Provide the (X, Y) coordinate of the cell's center where the given text is located.  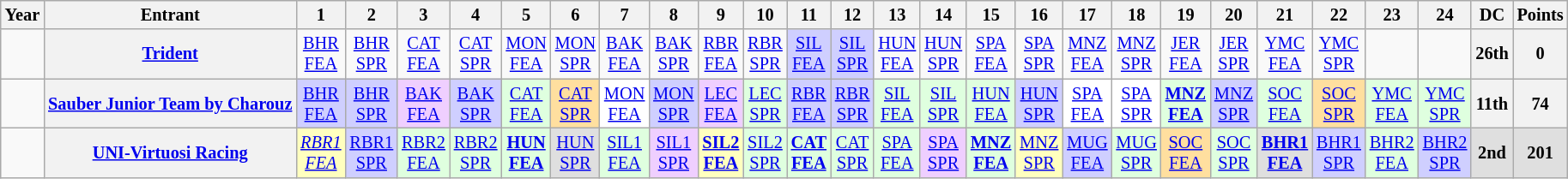
5 (525, 15)
LECFEA (721, 104)
2nd (1492, 152)
Year (22, 15)
BHR2FEA (1392, 152)
4 (475, 15)
3 (424, 15)
7 (625, 15)
23 (1392, 15)
RBR2SPR (475, 152)
UNI-Virtuosi Racing (170, 152)
11th (1492, 104)
SIL1FEA (625, 152)
2 (371, 15)
DC (1492, 15)
17 (1087, 15)
6 (575, 15)
9 (721, 15)
BHR1SPR (1339, 152)
74 (1541, 104)
LECSPR (765, 104)
21 (1285, 15)
8 (673, 15)
MUGFEA (1087, 152)
24 (1445, 15)
SIL1SPR (673, 152)
RBR1SPR (371, 152)
20 (1234, 15)
19 (1186, 15)
RBR1FEA (321, 152)
Points (1541, 15)
SIL2SPR (765, 152)
MUGSPR (1136, 152)
18 (1136, 15)
RBR2FEA (424, 152)
0 (1541, 54)
16 (1038, 15)
Trident (170, 54)
26th (1492, 54)
JERSPR (1234, 54)
11 (808, 15)
12 (852, 15)
15 (990, 15)
10 (765, 15)
Entrant (170, 15)
201 (1541, 152)
JERFEA (1186, 54)
14 (943, 15)
1 (321, 15)
22 (1339, 15)
BHR2SPR (1445, 152)
BHR1FEA (1285, 152)
SIL2FEA (721, 152)
13 (897, 15)
Sauber Junior Team by Charouz (170, 104)
